Scan for the cell matching the given text and deliver its [X, Y] coordinate at center. 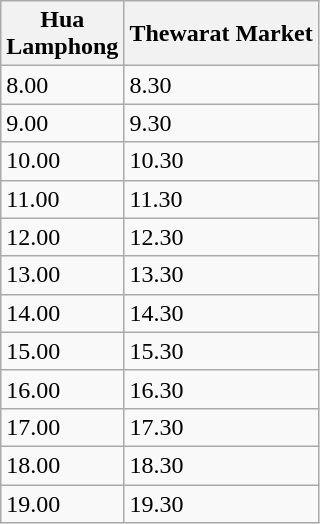
13.30 [221, 275]
18.00 [62, 465]
16.30 [221, 389]
17.00 [62, 427]
15.30 [221, 351]
16.00 [62, 389]
12.00 [62, 237]
8.30 [221, 85]
11.00 [62, 199]
19.30 [221, 503]
Thewarat Market [221, 34]
19.00 [62, 503]
15.00 [62, 351]
18.30 [221, 465]
11.30 [221, 199]
10.30 [221, 161]
HuaLamphong [62, 34]
8.00 [62, 85]
14.00 [62, 313]
9.00 [62, 123]
13.00 [62, 275]
14.30 [221, 313]
10.00 [62, 161]
9.30 [221, 123]
12.30 [221, 237]
17.30 [221, 427]
